Output the [X, Y] coordinate of the center of the cell containing the given text.  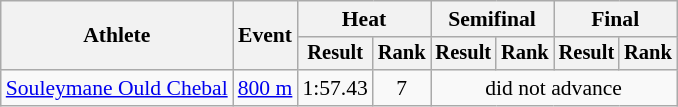
Heat [364, 19]
Semifinal [492, 19]
Souleymane Ould Chebal [117, 88]
800 m [266, 88]
Final [616, 19]
Athlete [117, 36]
Event [266, 36]
7 [402, 88]
did not advance [553, 88]
1:57.43 [334, 88]
